Find where the given text appears and provide that cell's center as (x, y) coordinate. 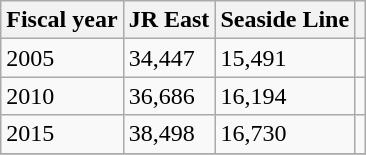
Seaside Line (285, 20)
15,491 (285, 58)
16,194 (285, 96)
Fiscal year (62, 20)
16,730 (285, 134)
2015 (62, 134)
2005 (62, 58)
2010 (62, 96)
36,686 (169, 96)
38,498 (169, 134)
JR East (169, 20)
34,447 (169, 58)
